Locate the cell with the specified text and output its (X, Y) center coordinate. 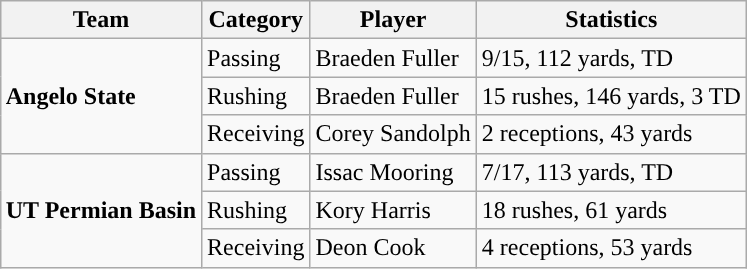
7/17, 113 yards, TD (611, 172)
18 rushes, 61 yards (611, 210)
Issac Mooring (393, 172)
Corey Sandolph (393, 134)
15 rushes, 146 yards, 3 TD (611, 96)
Kory Harris (393, 210)
Angelo State (100, 96)
UT Permian Basin (100, 210)
Player (393, 20)
Category (256, 20)
Team (100, 20)
4 receptions, 53 yards (611, 248)
Deon Cook (393, 248)
9/15, 112 yards, TD (611, 58)
2 receptions, 43 yards (611, 134)
Statistics (611, 20)
